Provide the [x, y] coordinate of the cell's center where the given text is located.  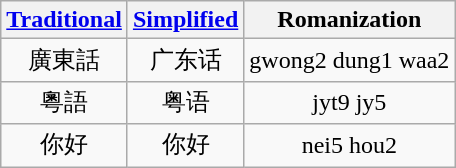
廣東話 [64, 60]
粵語 [64, 102]
Simplified [185, 20]
nei5 hou2 [350, 146]
广东话 [185, 60]
gwong2 dung1 waa2 [350, 60]
Traditional [64, 20]
jyt9 jy5 [350, 102]
Romanization [350, 20]
粤语 [185, 102]
